Pinpoint the cell where the given text exists, returning its [x, y] midpoint coordinate. 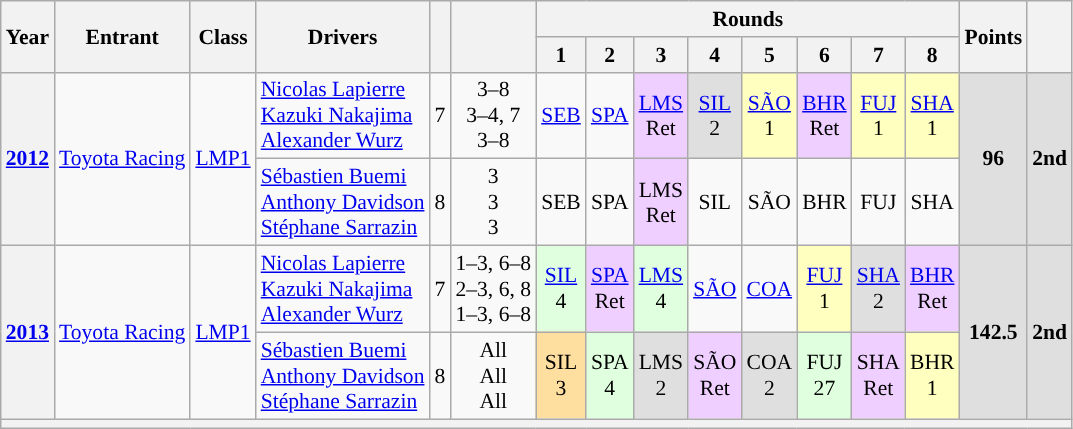
SIL [714, 202]
BHR [824, 202]
2013 [28, 332]
3–83–4, 73–8 [493, 116]
SHA2 [878, 290]
Year [28, 36]
LMS2 [662, 376]
BHR1 [932, 376]
AllAllAll [493, 376]
Points [993, 36]
6 [824, 55]
1 [561, 55]
333 [493, 202]
5 [769, 55]
Rounds [748, 19]
SHA [932, 202]
2012 [28, 158]
SÃORet [714, 376]
SHARet [878, 376]
LMS4 [662, 290]
Drivers [343, 36]
SPARet [610, 290]
Class [222, 36]
2 [610, 55]
96 [993, 158]
SPA4 [610, 376]
SHA1 [932, 116]
SÃO1 [769, 116]
COA2 [769, 376]
COA [769, 290]
FUJ [878, 202]
SIL4 [561, 290]
142.5 [993, 332]
1–3, 6–82–3, 6, 81–3, 6–8 [493, 290]
SIL3 [561, 376]
Entrant [122, 36]
FUJ27 [824, 376]
SIL2 [714, 116]
4 [714, 55]
3 [662, 55]
